Pinpoint the cell where the given text exists, returning its (X, Y) midpoint coordinate. 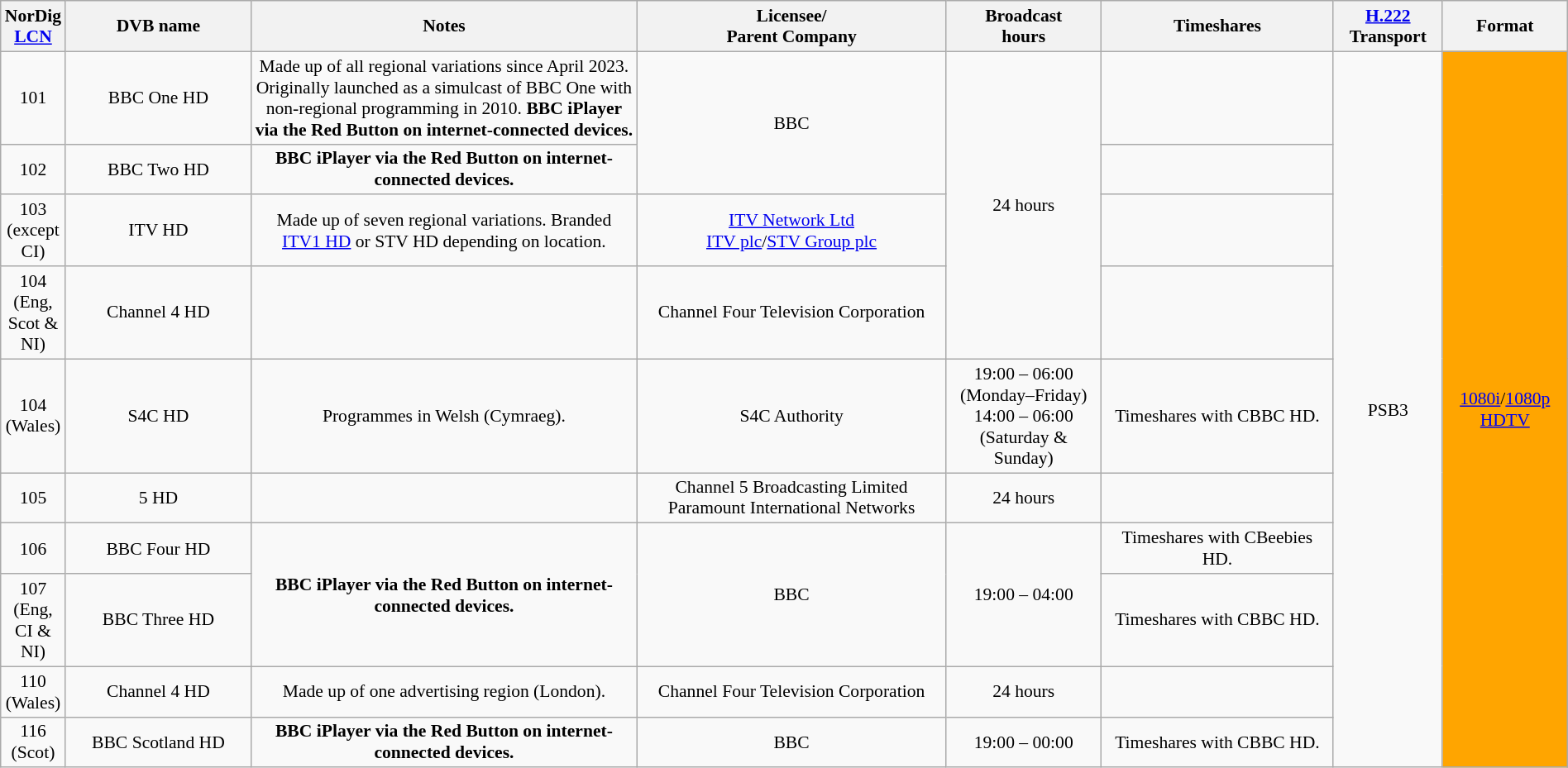
Made up of seven regional variations. Branded ITV1 HD or STV HD depending on location. (445, 231)
ITV HD (158, 231)
105 (33, 498)
BBC Four HD (158, 549)
101 (33, 98)
BBC Scotland HD (158, 742)
19:00 – 00:00 (1024, 742)
ITV Network LtdITV plc/STV Group plc (791, 231)
19:00 – 06:00(Monday–Friday)14:00 – 06:00(Saturday & Sunday) (1024, 416)
BBC Three HD (158, 620)
Notes (445, 26)
107 (Eng, CI & NI) (33, 620)
106 (33, 549)
5 HD (158, 498)
Broadcasthours (1024, 26)
103 (except CI) (33, 231)
Licensee/Parent Company (791, 26)
1080i/1080p HDTV (1505, 409)
H.222Transport (1388, 26)
Made up of one advertising region (London). (445, 691)
110 (Wales) (33, 691)
102 (33, 169)
Format (1505, 26)
116 (Scot) (33, 742)
Programmes in Welsh (Cymraeg). (445, 416)
DVB name (158, 26)
104 (Eng, Scot & NI) (33, 312)
104 (Wales) (33, 416)
Channel 5 Broadcasting LimitedParamount International Networks (791, 498)
BBC Two HD (158, 169)
Timeshares (1217, 26)
19:00 – 04:00 (1024, 595)
PSB3 (1388, 409)
S4C HD (158, 416)
S4C Authority (791, 416)
NorDig LCN (33, 26)
Timeshares with CBeebies HD. (1217, 549)
BBC One HD (158, 98)
